Return the [X, Y] coordinate for the center point of the cell that contains the specified text.  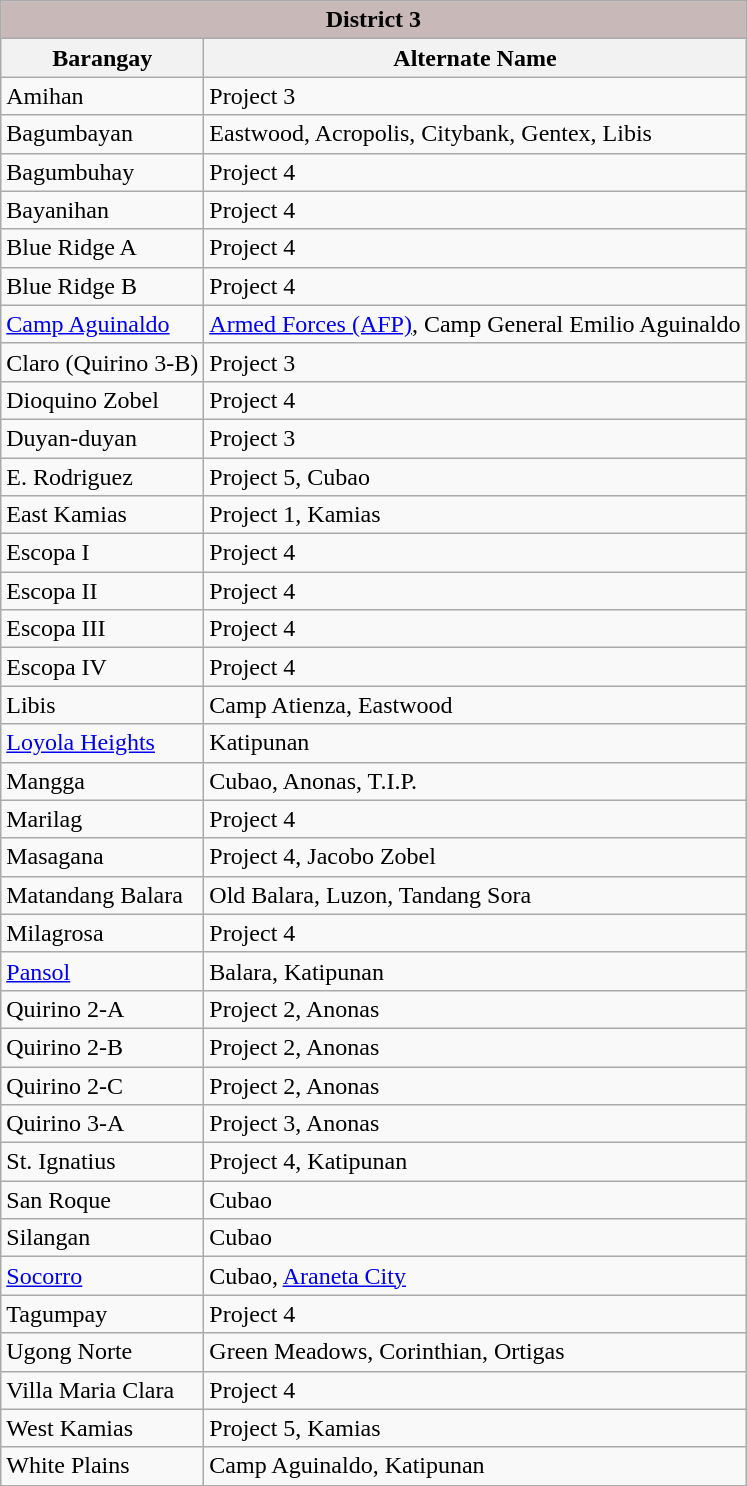
Mangga [102, 781]
Project 1, Kamias [475, 515]
Green Meadows, Corinthian, Ortigas [475, 1352]
Pansol [102, 971]
Claro (Quirino 3-B) [102, 362]
Old Balara, Luzon, Tandang Sora [475, 895]
Cubao, Anonas, T.I.P. [475, 781]
Escopa III [102, 629]
Barangay [102, 58]
Project 4, Jacobo Zobel [475, 857]
San Roque [102, 1200]
Armed Forces (AFP), Camp General Emilio Aguinaldo [475, 324]
St. Ignatius [102, 1162]
Bagumbayan [102, 134]
Project 3, Anonas [475, 1124]
Escopa IV [102, 667]
Matandang Balara [102, 895]
Project 5, Kamias [475, 1428]
Quirino 3-A [102, 1124]
Escopa II [102, 591]
Libis [102, 705]
Eastwood, Acropolis, Citybank, Gentex, Libis [475, 134]
Bagumbuhay [102, 172]
Camp Atienza, Eastwood [475, 705]
Tagumpay [102, 1314]
Dioquino Zobel [102, 400]
Masagana [102, 857]
East Kamias [102, 515]
Katipunan [475, 743]
Silangan [102, 1238]
Marilag [102, 819]
Camp Aguinaldo [102, 324]
Socorro [102, 1276]
Balara, Katipunan [475, 971]
E. Rodriguez [102, 477]
Alternate Name [475, 58]
Blue Ridge B [102, 286]
Duyan-duyan [102, 438]
Escopa I [102, 553]
Milagrosa [102, 933]
Quirino 2-A [102, 1009]
Bayanihan [102, 210]
Ugong Norte [102, 1352]
Blue Ridge A [102, 248]
Project 4, Katipunan [475, 1162]
Loyola Heights [102, 743]
White Plains [102, 1466]
Camp Aguinaldo, Katipunan [475, 1466]
Amihan [102, 96]
Quirino 2-C [102, 1085]
Cubao, Araneta City [475, 1276]
West Kamias [102, 1428]
Villa Maria Clara [102, 1390]
District 3 [374, 20]
Quirino 2-B [102, 1047]
Project 5, Cubao [475, 477]
